From the cell containing the given text, extract its center point as (X, Y) coordinate. 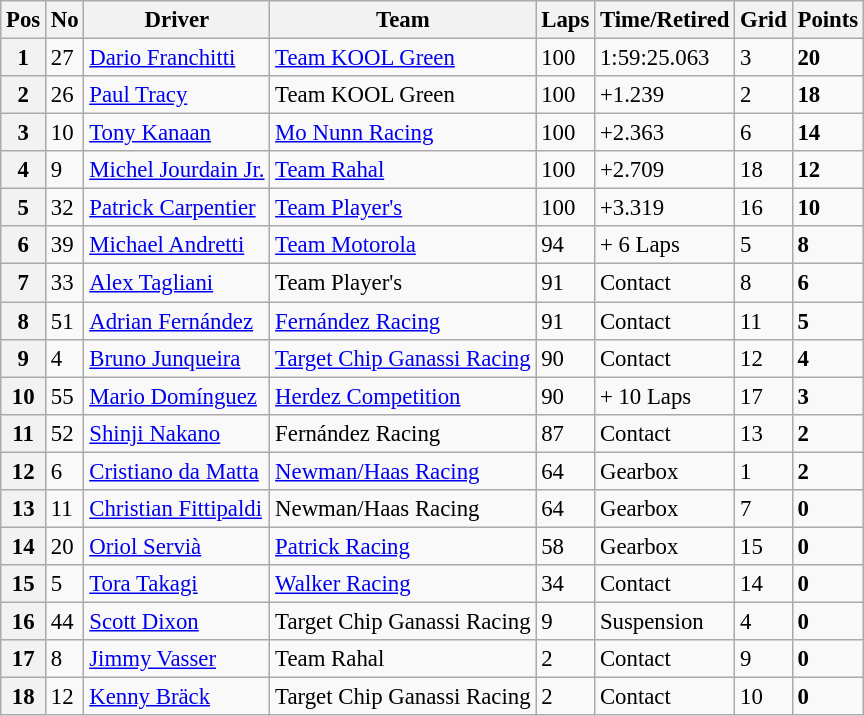
34 (566, 584)
Patrick Carpentier (177, 208)
Mario Domínguez (177, 396)
39 (65, 245)
Shinji Nakano (177, 433)
Mo Nunn Racing (403, 133)
Time/Retired (665, 20)
Dario Franchitti (177, 58)
32 (65, 208)
55 (65, 396)
Michael Andretti (177, 245)
Team Motorola (403, 245)
58 (566, 546)
Tony Kanaan (177, 133)
+2.709 (665, 170)
Oriol Servià (177, 546)
+2.363 (665, 133)
Cristiano da Matta (177, 471)
Scott Dixon (177, 621)
51 (65, 321)
Jimmy Vasser (177, 659)
Pos (24, 20)
Christian Fittipaldi (177, 509)
Michel Jourdain Jr. (177, 170)
Bruno Junqueira (177, 358)
Adrian Fernández (177, 321)
1:59:25.063 (665, 58)
26 (65, 95)
44 (65, 621)
87 (566, 433)
+ 10 Laps (665, 396)
Team (403, 20)
Herdez Competition (403, 396)
+ 6 Laps (665, 245)
Grid (764, 20)
27 (65, 58)
Tora Takagi (177, 584)
Suspension (665, 621)
Walker Racing (403, 584)
Kenny Bräck (177, 697)
Driver (177, 20)
Alex Tagliani (177, 283)
33 (65, 283)
94 (566, 245)
52 (65, 433)
No (65, 20)
Laps (566, 20)
Patrick Racing (403, 546)
Points (828, 20)
+1.239 (665, 95)
+3.319 (665, 208)
Paul Tracy (177, 95)
